Extract the [X, Y] coordinate from the center of the cell holding the provided text.  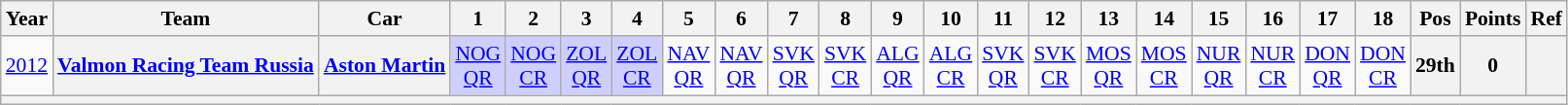
9 [897, 18]
DONQR [1328, 66]
NURQR [1219, 66]
MOSQR [1108, 66]
29th [1435, 66]
13 [1108, 18]
7 [793, 18]
5 [688, 18]
Team [186, 18]
17 [1328, 18]
Year [27, 18]
DONCR [1382, 66]
Valmon Racing Team Russia [186, 66]
Aston Martin [385, 66]
NURCR [1272, 66]
6 [741, 18]
14 [1165, 18]
0 [1493, 66]
1 [478, 18]
ALGCR [951, 66]
Ref [1547, 18]
Car [385, 18]
ALGQR [897, 66]
4 [637, 18]
Pos [1435, 18]
2012 [27, 66]
18 [1382, 18]
15 [1219, 18]
ZOLQR [586, 66]
ZOLCR [637, 66]
16 [1272, 18]
11 [1003, 18]
10 [951, 18]
8 [846, 18]
3 [586, 18]
NOGQR [478, 66]
12 [1056, 18]
MOSCR [1165, 66]
Points [1493, 18]
2 [533, 18]
NOGCR [533, 66]
